Search for the cell housing the specified text and yield its [X, Y] center coordinate. 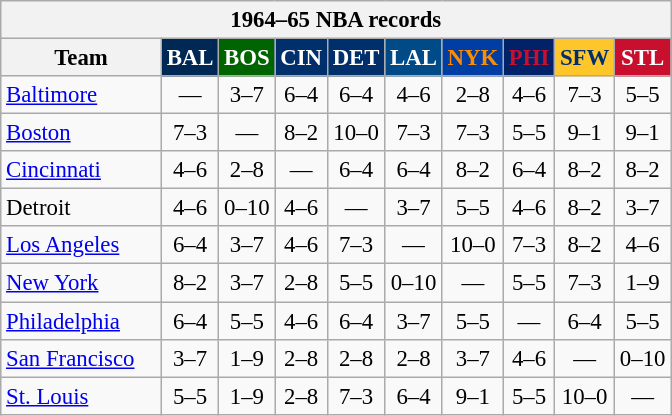
New York [82, 283]
Detroit [82, 208]
SFW [585, 58]
CIN [301, 58]
Philadelphia [82, 321]
DET [356, 58]
Cincinnati [82, 170]
St. Louis [82, 396]
PHI [528, 58]
NYK [472, 58]
BOS [247, 58]
Boston [82, 133]
Los Angeles [82, 245]
Team [82, 58]
Baltimore [82, 95]
STL [643, 58]
BAL [190, 58]
LAL [414, 58]
1964–65 NBA records [336, 20]
San Francisco [82, 358]
